Detect which cell encompasses the target text, then output its (X, Y) center coordinate. 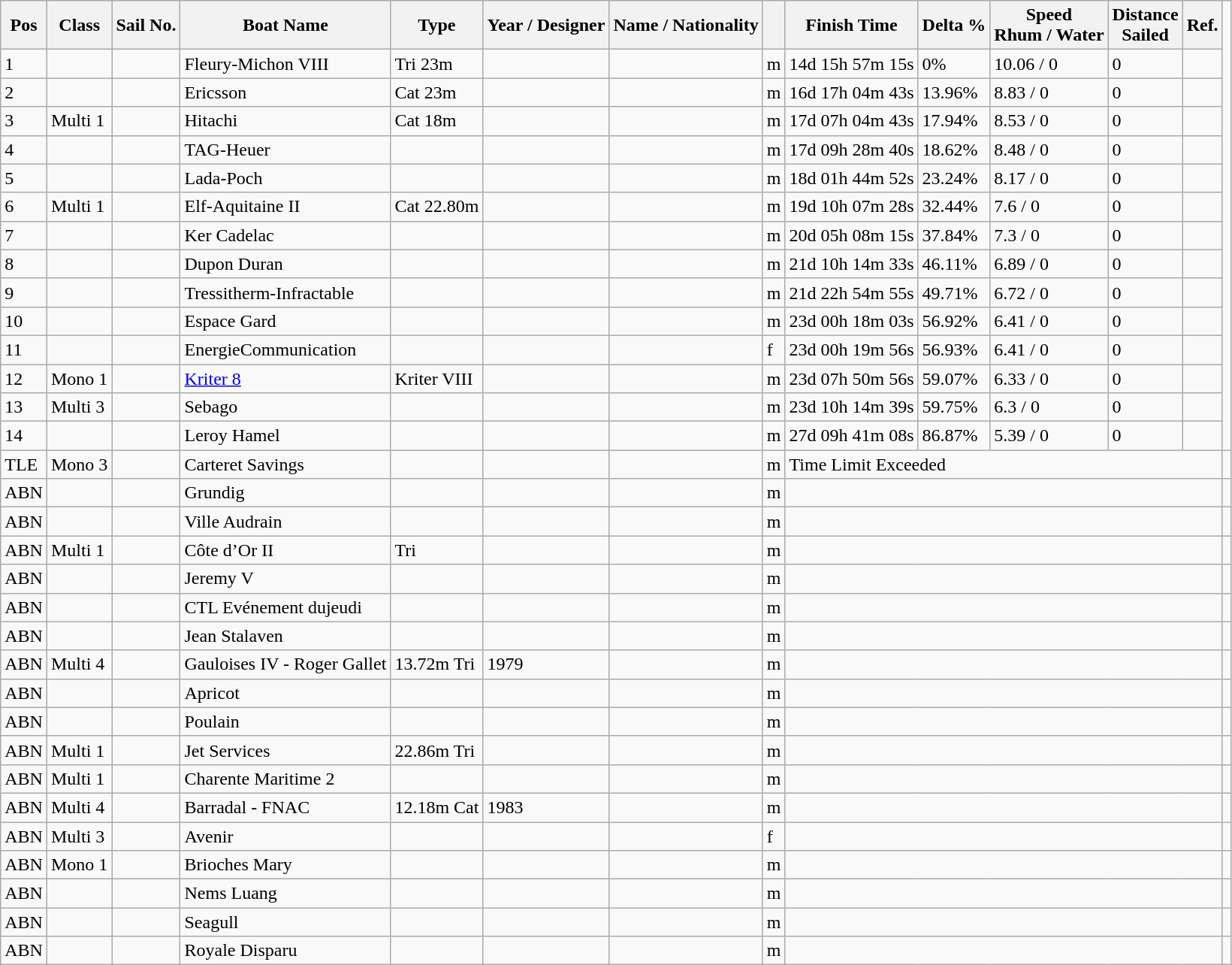
Cat 22.80m (437, 207)
Boat Name (285, 26)
Lada-Poch (285, 178)
Côte d’Or II (285, 550)
1979 (546, 664)
5 (24, 178)
32.44% (954, 207)
37.84% (954, 235)
11 (24, 349)
Leroy Hamel (285, 436)
Time Limit Exceeded (1004, 464)
21d 10h 14m 33s (852, 264)
14d 15h 57m 15s (852, 64)
7.3 / 0 (1049, 235)
6.89 / 0 (1049, 264)
17d 09h 28m 40s (852, 150)
8.48 / 0 (1049, 150)
Tressitherm-Infractable (285, 292)
17.94% (954, 121)
Ville Audrain (285, 522)
59.07% (954, 378)
56.92% (954, 321)
Class (79, 26)
Seagull (285, 922)
2 (24, 92)
Ker Cadelac (285, 235)
Apricot (285, 693)
Jet Services (285, 750)
Poulain (285, 721)
8.17 / 0 (1049, 178)
23.24% (954, 178)
Kriter 8 (285, 378)
16d 17h 04m 43s (852, 92)
Charente Maritime 2 (285, 779)
Brioches Mary (285, 865)
Speed Rhum / Water (1049, 26)
6.3 / 0 (1049, 407)
5.39 / 0 (1049, 436)
23d 07h 50m 56s (852, 378)
Avenir (285, 836)
Carteret Savings (285, 464)
Nems Luang (285, 894)
21d 22h 54m 55s (852, 292)
CTL Evénement dujeudi (285, 607)
4 (24, 150)
Cat 23m (437, 92)
Mono 3 (79, 464)
49.71% (954, 292)
6.72 / 0 (1049, 292)
18.62% (954, 150)
Grundig (285, 493)
Ericsson (285, 92)
0% (954, 64)
19d 10h 07m 28s (852, 207)
Elf-Aquitaine II (285, 207)
Year / Designer (546, 26)
8 (24, 264)
20d 05h 08m 15s (852, 235)
13 (24, 407)
Finish Time (852, 26)
1 (24, 64)
23d 10h 14m 39s (852, 407)
13.72m Tri (437, 664)
18d 01h 44m 52s (852, 178)
Distance Sailed (1145, 26)
Barradal - FNAC (285, 807)
Hitachi (285, 121)
Dupon Duran (285, 264)
Cat 18m (437, 121)
Tri 23m (437, 64)
23d 00h 19m 56s (852, 349)
8.53 / 0 (1049, 121)
59.75% (954, 407)
Type (437, 26)
23d 00h 18m 03s (852, 321)
7.6 / 0 (1049, 207)
Delta % (954, 26)
86.87% (954, 436)
EnergieCommunication (285, 349)
10.06 / 0 (1049, 64)
TAG-Heuer (285, 150)
Jeremy V (285, 579)
Espace Gard (285, 321)
Jean Stalaven (285, 636)
Pos (24, 26)
1983 (546, 807)
12.18m Cat (437, 807)
9 (24, 292)
12 (24, 378)
Sail No. (146, 26)
13.96% (954, 92)
56.93% (954, 349)
Ref. (1202, 26)
Royale Disparu (285, 951)
Name / Nationality (686, 26)
Kriter VIII (437, 378)
Gauloises IV - Roger Gallet (285, 664)
8.83 / 0 (1049, 92)
27d 09h 41m 08s (852, 436)
6.33 / 0 (1049, 378)
7 (24, 235)
17d 07h 04m 43s (852, 121)
6 (24, 207)
Fleury-Michon VIII (285, 64)
Tri (437, 550)
14 (24, 436)
3 (24, 121)
46.11% (954, 264)
Sebago (285, 407)
10 (24, 321)
TLE (24, 464)
22.86m Tri (437, 750)
